From the cell containing the given text, extract its center point as [X, Y] coordinate. 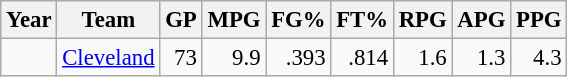
RPG [422, 20]
73 [181, 58]
.393 [298, 58]
MPG [234, 20]
Team [108, 20]
FG% [298, 20]
4.3 [539, 58]
9.9 [234, 58]
PPG [539, 20]
GP [181, 20]
FT% [362, 20]
APG [482, 20]
Cleveland [108, 58]
.814 [362, 58]
1.3 [482, 58]
1.6 [422, 58]
Year [29, 20]
